Identify which cell holds the provided text, then report its [X, Y] central coordinate. 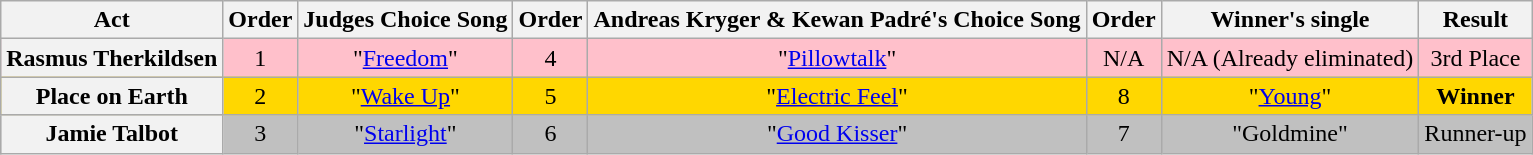
Rasmus Therkildsen [112, 58]
"Goldmine" [1290, 134]
Result [1476, 20]
Act [112, 20]
N/A [1124, 58]
"Electric Feel" [837, 96]
"Wake Up" [406, 96]
Judges Choice Song [406, 20]
"Starlight" [406, 134]
Jamie Talbot [112, 134]
5 [550, 96]
"Young" [1290, 96]
N/A (Already eliminated) [1290, 58]
2 [260, 96]
"Freedom" [406, 58]
"Pillowtalk" [837, 58]
Winner [1476, 96]
6 [550, 134]
8 [1124, 96]
4 [550, 58]
Runner-up [1476, 134]
Winner's single [1290, 20]
Place on Earth [112, 96]
3 [260, 134]
"Good Kisser" [837, 134]
1 [260, 58]
Andreas Kryger & Kewan Padré's Choice Song [837, 20]
7 [1124, 134]
3rd Place [1476, 58]
